Extract the [x, y] coordinate from the center of the cell holding the provided text.  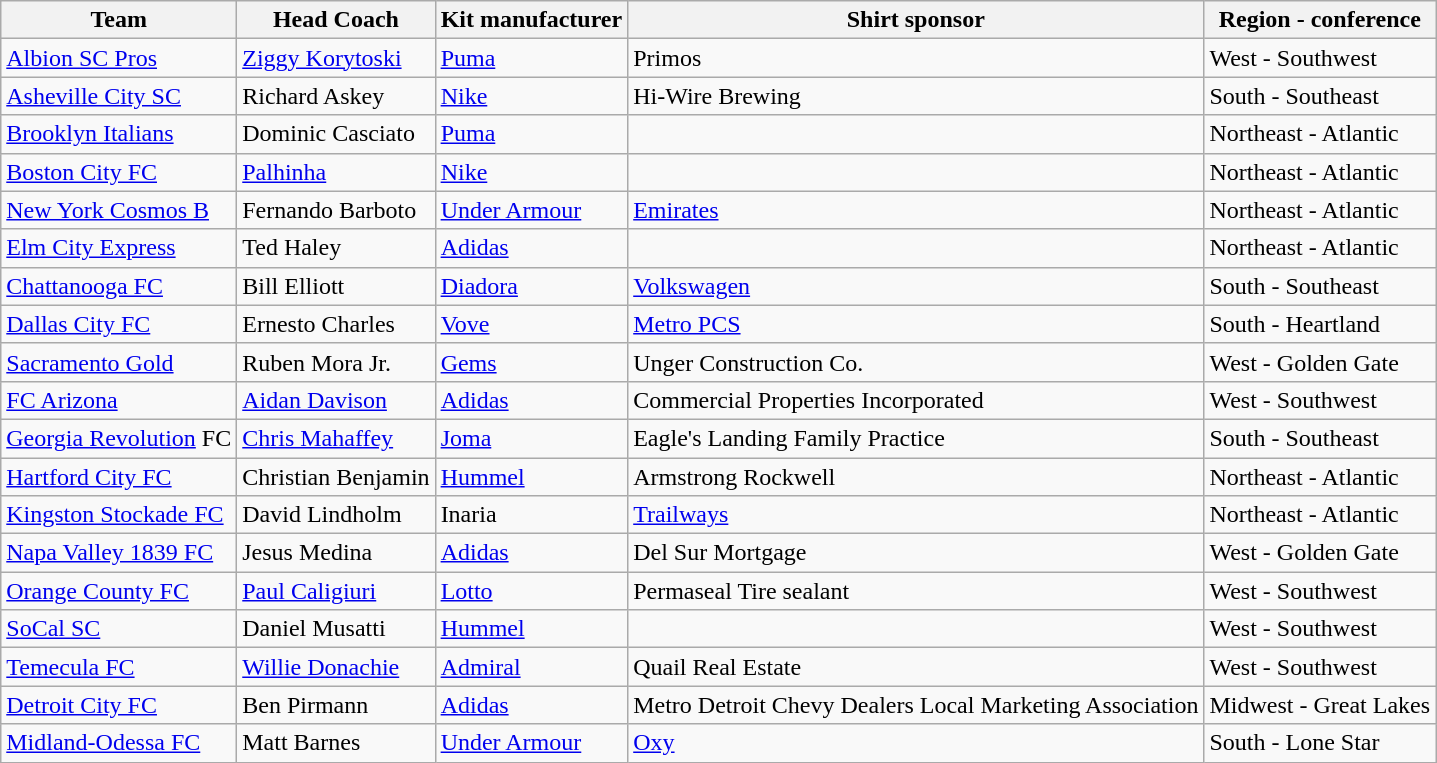
Kit manufacturer [532, 20]
SoCal SC [119, 629]
Ruben Mora Jr. [336, 362]
Christian Benjamin [336, 477]
Brooklyn Italians [119, 134]
FC Arizona [119, 400]
Chris Mahaffey [336, 438]
Eagle's Landing Family Practice [916, 438]
Paul Caligiuri [336, 591]
David Lindholm [336, 515]
Quail Real Estate [916, 667]
Temecula FC [119, 667]
Shirt sponsor [916, 20]
Armstrong Rockwell [916, 477]
Detroit City FC [119, 705]
Region - conference [1320, 20]
Head Coach [336, 20]
Inaria [532, 515]
Team [119, 20]
Willie Donachie [336, 667]
Oxy [916, 743]
Ziggy Korytoski [336, 58]
Ernesto Charles [336, 324]
Matt Barnes [336, 743]
New York Cosmos B [119, 210]
Ben Pirmann [336, 705]
Admiral [532, 667]
Dallas City FC [119, 324]
Lotto [532, 591]
Commercial Properties Incorporated [916, 400]
Del Sur Mortgage [916, 553]
Bill Elliott [336, 286]
Boston City FC [119, 172]
Aidan Davison [336, 400]
Hi-Wire Brewing [916, 96]
Ted Haley [336, 248]
Vove [532, 324]
South - Heartland [1320, 324]
Midwest - Great Lakes [1320, 705]
Elm City Express [119, 248]
Midland-Odessa FC [119, 743]
Asheville City SC [119, 96]
Napa Valley 1839 FC [119, 553]
Daniel Musatti [336, 629]
Joma [532, 438]
Palhinha [336, 172]
Unger Construction Co. [916, 362]
Permaseal Tire sealant [916, 591]
Metro Detroit Chevy Dealers Local Marketing Association [916, 705]
Kingston Stockade FC [119, 515]
Hartford City FC [119, 477]
Trailways [916, 515]
Sacramento Gold [119, 362]
Dominic Casciato [336, 134]
Albion SC Pros [119, 58]
Jesus Medina [336, 553]
Georgia Revolution FC [119, 438]
Gems [532, 362]
Fernando Barboto [336, 210]
Richard Askey [336, 96]
South - Lone Star [1320, 743]
Volkswagen [916, 286]
Orange County FC [119, 591]
Metro PCS [916, 324]
Primos [916, 58]
Emirates [916, 210]
Diadora [532, 286]
Chattanooga FC [119, 286]
